Scan for the cell matching the given text and deliver its [x, y] coordinate at center. 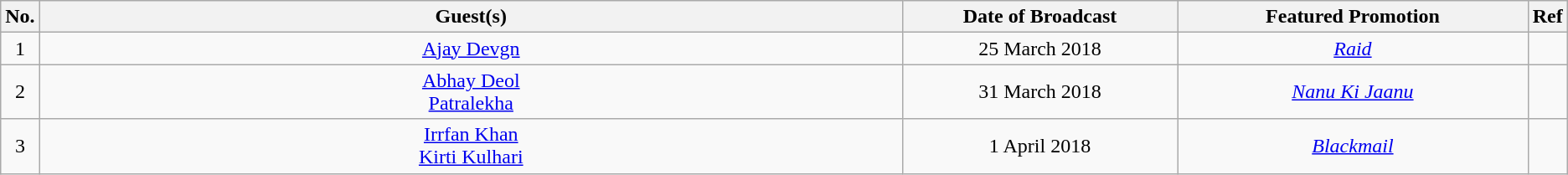
Guest(s) [471, 17]
1 April 2018 [1039, 146]
Nanu Ki Jaanu [1353, 92]
Ajay Devgn [471, 49]
2 [20, 92]
Date of Broadcast [1039, 17]
25 March 2018 [1039, 49]
Blackmail [1353, 146]
Raid [1353, 49]
3 [20, 146]
Irrfan KhanKirti Kulhari [471, 146]
31 March 2018 [1039, 92]
No. [20, 17]
1 [20, 49]
Ref [1548, 17]
Abhay DeolPatralekha [471, 92]
Featured Promotion [1353, 17]
